From the cell containing the given text, extract its center point as (x, y) coordinate. 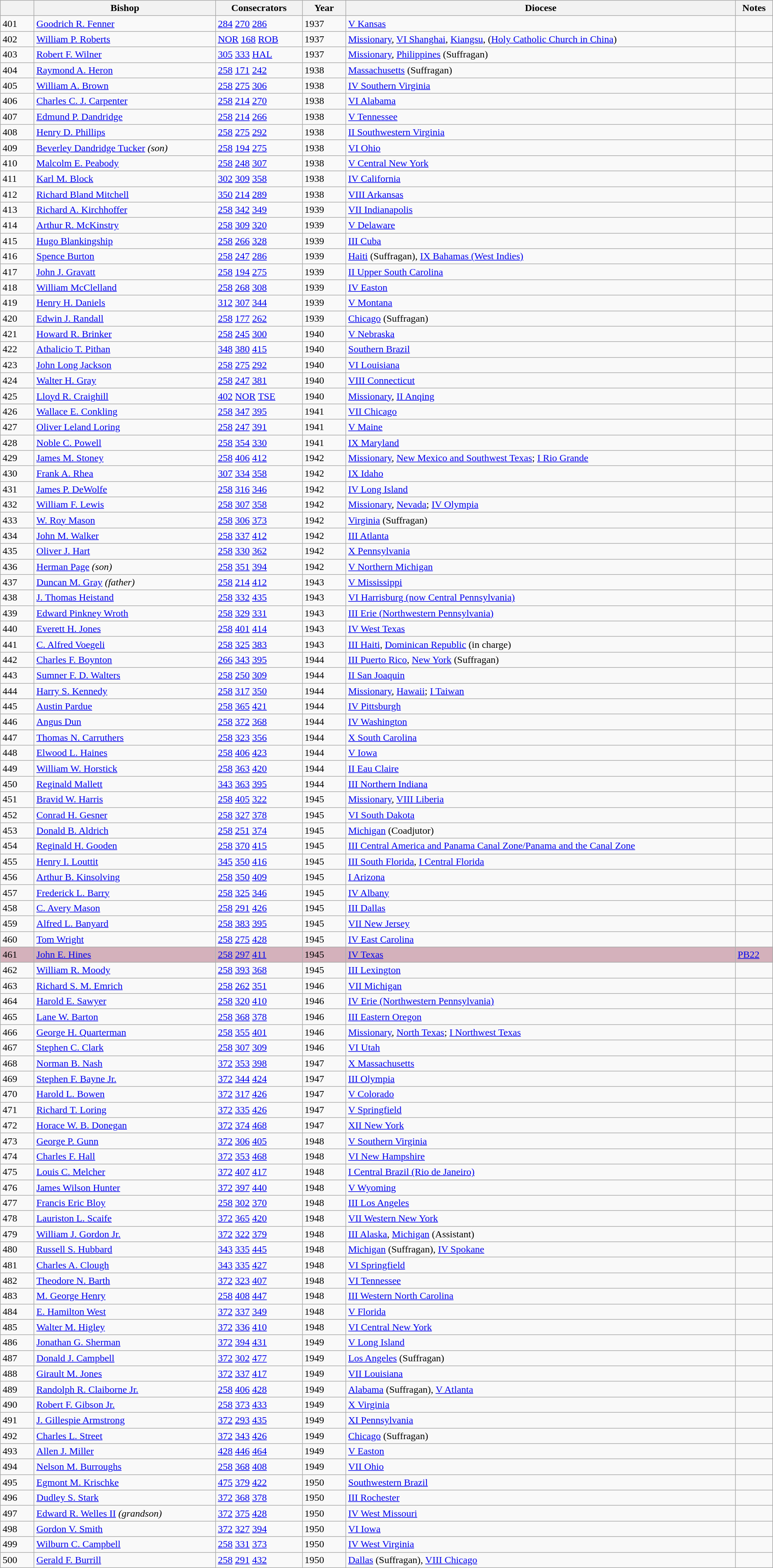
John M. Walker (125, 536)
Noble C. Powell (125, 442)
258 354 330 (259, 442)
466 (17, 1032)
Los Angeles (Suffragan) (541, 1358)
Edward R. Welles II (grandson) (125, 1513)
420 (17, 318)
345 350 416 (259, 861)
Charles C. J. Carpenter (125, 101)
Donald B. Aldrich (125, 830)
258 214 270 (259, 101)
Athalicio T. Pithan (125, 349)
258 329 331 (259, 613)
Everett H. Jones (125, 629)
V Maine (541, 427)
Diocese (541, 8)
372 306 405 (259, 1141)
Michigan (Suffragan), IV Spokane (541, 1250)
372 397 440 (259, 1188)
Wilburn C. Campbell (125, 1544)
482 (17, 1281)
VII New Jersey (541, 923)
Charles F. Boynton (125, 660)
J. Gillespie Armstrong (125, 1420)
445 (17, 707)
III Cuba (541, 241)
V Colorado (541, 1094)
258 247 286 (259, 256)
422 (17, 349)
VI Alabama (541, 101)
V Easton (541, 1451)
Theodore N. Barth (125, 1281)
302 309 358 (259, 179)
372 323 407 (259, 1281)
Lauriston L. Scaife (125, 1219)
Charles L. Street (125, 1435)
III South Florida, I Central Florida (541, 861)
Notes (754, 8)
V Mississippi (541, 582)
Donald J. Campbell (125, 1358)
258 250 309 (259, 675)
Missionary, VIII Liberia (541, 799)
465 (17, 1017)
402 (17, 39)
350 214 289 (259, 194)
Frederick L. Barry (125, 892)
Henry D. Phillips (125, 132)
427 (17, 427)
Randolph R. Claiborne Jr. (125, 1389)
448 (17, 753)
V Springfield (541, 1110)
428 (17, 442)
258 337 412 (259, 536)
Dudley S. Stark (125, 1498)
Norman B. Nash (125, 1063)
V Long Island (541, 1343)
372 374 468 (259, 1125)
V Tennessee (541, 117)
George H. Quarterman (125, 1032)
401 (17, 24)
409 (17, 148)
Duncan M. Gray (father) (125, 582)
258 275 306 (259, 86)
Goodrich R. Fenner (125, 24)
NOR 168 ROB (259, 39)
Oliver J. Hart (125, 551)
258 351 394 (259, 567)
423 (17, 365)
Henry I. Louttit (125, 861)
437 (17, 582)
461 (17, 955)
IV Albany (541, 892)
Angus Dun (125, 722)
X South Carolina (541, 738)
258 291 426 (259, 908)
491 (17, 1420)
415 (17, 241)
372 293 435 (259, 1420)
258 302 370 (259, 1203)
C. Alfred Voegeli (125, 644)
Oliver Leland Loring (125, 427)
Lloyd R. Craighill (125, 396)
459 (17, 923)
258 342 349 (259, 210)
VIII Arkansas (541, 194)
266 343 395 (259, 660)
W. Roy Mason (125, 520)
Sumner F. D. Walters (125, 675)
Conrad H. Gesner (125, 815)
488 (17, 1374)
469 (17, 1079)
258 262 351 (259, 986)
Reginald Mallett (125, 784)
258 406 423 (259, 753)
258 177 262 (259, 318)
VIII Connecticut (541, 380)
372 407 417 (259, 1172)
417 (17, 272)
Southern Brazil (541, 349)
V Central New York (541, 163)
William J. Gordon Jr. (125, 1234)
410 (17, 163)
V Northern Michigan (541, 567)
IV California (541, 179)
440 (17, 629)
IV Long Island (541, 489)
IV Pittsburgh (541, 707)
416 (17, 256)
258 307 309 (259, 1048)
IV East Carolina (541, 939)
III Alaska, Michigan (Assistant) (541, 1234)
VI Harrisburg (now Central Pennsylvania) (541, 598)
411 (17, 179)
William P. Roberts (125, 39)
258 171 242 (259, 70)
Francis Eric Bloy (125, 1203)
Gordon V. Smith (125, 1529)
Richard Bland Mitchell (125, 194)
258 365 421 (259, 707)
Bishop (125, 8)
462 (17, 970)
431 (17, 489)
X Pennsylvania (541, 551)
258 347 395 (259, 411)
258 331 373 (259, 1544)
412 (17, 194)
438 (17, 598)
258 401 414 (259, 629)
Beverley Dandridge Tucker (son) (125, 148)
Bravid W. Harris (125, 799)
IV Erie (Northwestern Pennsylvania) (541, 1001)
PB22 (754, 955)
Michigan (Coadjutor) (541, 830)
497 (17, 1513)
James P. DeWolfe (125, 489)
433 (17, 520)
IV West Virginia (541, 1544)
Missionary, Hawaii; I Taiwan (541, 691)
406 (17, 101)
Consecrators (259, 8)
II Eau Claire (541, 769)
407 (17, 117)
V Florida (541, 1312)
Gerald F. Burrill (125, 1560)
Elwood L. Haines (125, 753)
453 (17, 830)
Wallace E. Conkling (125, 411)
VI Utah (541, 1048)
Missionary, Nevada; IV Olympia (541, 505)
305 333 HAL (259, 55)
495 (17, 1482)
George P. Gunn (125, 1141)
258 405 322 (259, 799)
VII Chicago (541, 411)
458 (17, 908)
476 (17, 1188)
481 (17, 1265)
258 291 432 (259, 1560)
489 (17, 1389)
Hugo Blankingship (125, 241)
348 380 415 (259, 349)
372 368 378 (259, 1498)
343 335 445 (259, 1250)
486 (17, 1343)
372 317 426 (259, 1094)
Missionary, New Mexico and Southwest Texas; I Rio Grande (541, 458)
Karl M. Block (125, 179)
500 (17, 1560)
424 (17, 380)
449 (17, 769)
III Dallas (541, 908)
III Los Angeles (541, 1203)
484 (17, 1312)
III Olympia (541, 1079)
I Central Brazil (Rio de Janeiro) (541, 1172)
VII Ohio (541, 1467)
Year (324, 8)
494 (17, 1467)
William F. Lewis (125, 505)
Missionary, Philippines (Suffragan) (541, 55)
258 214 412 (259, 582)
402 NOR TSE (259, 396)
258 372 368 (259, 722)
VII Western New York (541, 1219)
V Kansas (541, 24)
372 375 428 (259, 1513)
442 (17, 660)
Raymond A. Heron (125, 70)
258 251 374 (259, 830)
III Central America and Panama Canal Zone/Panama and the Canal Zone (541, 846)
258 325 383 (259, 644)
258 406 428 (259, 1389)
Charles A. Clough (125, 1265)
Thomas N. Carruthers (125, 738)
E. Hamilton West (125, 1312)
VI Iowa (541, 1529)
439 (17, 613)
III Eastern Oregon (541, 1017)
258 383 395 (259, 923)
258 350 409 (259, 877)
436 (17, 567)
Harold E. Sawyer (125, 1001)
428 446 464 (259, 1451)
443 (17, 675)
487 (17, 1358)
452 (17, 815)
V Iowa (541, 753)
IV West Texas (541, 629)
372 343 426 (259, 1435)
Lane W. Barton (125, 1017)
470 (17, 1094)
455 (17, 861)
496 (17, 1498)
258 248 307 (259, 163)
Charles F. Hall (125, 1156)
Horace W. B. Donegan (125, 1125)
Allen J. Miller (125, 1451)
Edmund P. Dandridge (125, 117)
Dallas (Suffragan), VIII Chicago (541, 1560)
468 (17, 1063)
474 (17, 1156)
258 266 328 (259, 241)
Richard S. M. Emrich (125, 986)
372 336 410 (259, 1327)
475 (17, 1172)
Edward Pinkney Wroth (125, 613)
463 (17, 986)
Missionary, North Texas; I Northwest Texas (541, 1032)
472 (17, 1125)
372 337 349 (259, 1312)
471 (17, 1110)
Robert F. Gibson Jr. (125, 1405)
Harold L. Bowen (125, 1094)
284 270 286 (259, 24)
James M. Stoney (125, 458)
258 275 428 (259, 939)
258 307 358 (259, 505)
Alfred L. Banyard (125, 923)
Herman Page (son) (125, 567)
493 (17, 1451)
III Erie (Northwestern Pennsylvania) (541, 613)
II Southwestern Virginia (541, 132)
Nelson M. Burroughs (125, 1467)
V Nebraska (541, 334)
III Western North Carolina (541, 1296)
372 365 420 (259, 1219)
Robert F. Wilner (125, 55)
Girault M. Jones (125, 1374)
III Puerto Rico, New York (Suffragan) (541, 660)
Spence Burton (125, 256)
VI Tennessee (541, 1281)
258 370 415 (259, 846)
477 (17, 1203)
John Long Jackson (125, 365)
408 (17, 132)
480 (17, 1250)
258 306 373 (259, 520)
III Rochester (541, 1498)
372 394 431 (259, 1343)
483 (17, 1296)
I Arizona (541, 877)
405 (17, 86)
Egmont M. Krischke (125, 1482)
473 (17, 1141)
413 (17, 210)
258 309 320 (259, 225)
Malcolm E. Peabody (125, 163)
IV Washington (541, 722)
Reginald H. Gooden (125, 846)
372 322 379 (259, 1234)
John J. Gravatt (125, 272)
James Wilson Hunter (125, 1188)
421 (17, 334)
258 393 368 (259, 970)
454 (17, 846)
Alabama (Suffragan), V Atlanta (541, 1389)
V Wyoming (541, 1188)
372 302 477 (259, 1358)
499 (17, 1544)
William W. Horstick (125, 769)
258 330 362 (259, 551)
419 (17, 303)
IV West Missouri (541, 1513)
Haiti (Suffragan), IX Bahamas (West Indies) (541, 256)
434 (17, 536)
258 316 346 (259, 489)
III Northern Indiana (541, 784)
258 245 300 (259, 334)
418 (17, 287)
258 373 433 (259, 1405)
Richard T. Loring (125, 1110)
II San Joaquin (541, 675)
William A. Brown (125, 86)
VI New Hampshire (541, 1156)
425 (17, 396)
258 247 381 (259, 380)
464 (17, 1001)
312 307 344 (259, 303)
Tom Wright (125, 939)
M. George Henry (125, 1296)
485 (17, 1327)
J. Thomas Heistand (125, 598)
VI Central New York (541, 1327)
V Montana (541, 303)
Arthur R. McKinstry (125, 225)
258 325 346 (259, 892)
258 368 408 (259, 1467)
Edwin J. Randall (125, 318)
Stephen C. Clark (125, 1048)
VII Michigan (541, 986)
XII New York (541, 1125)
432 (17, 505)
V Southern Virginia (541, 1141)
451 (17, 799)
Louis C. Melcher (125, 1172)
Henry H. Daniels (125, 303)
429 (17, 458)
XI Pennsylvania (541, 1420)
372 335 426 (259, 1110)
V Delaware (541, 225)
Stephen F. Bayne Jr. (125, 1079)
VII Indianapolis (541, 210)
Walter M. Higley (125, 1327)
372 353 398 (259, 1063)
III Lexington (541, 970)
258 327 378 (259, 815)
343 335 427 (259, 1265)
258 247 391 (259, 427)
307 334 358 (259, 474)
C. Avery Mason (125, 908)
Richard A. Kirchhoffer (125, 210)
430 (17, 474)
IV Easton (541, 287)
VI South Dakota (541, 815)
Missionary, VI Shanghai, Kiangsu, (Holy Catholic Church in China) (541, 39)
426 (17, 411)
258 320 410 (259, 1001)
Missionary, II Anqing (541, 396)
444 (17, 691)
VI Louisiana (541, 365)
435 (17, 551)
258 363 420 (259, 769)
Harry S. Kennedy (125, 691)
414 (17, 225)
258 317 350 (259, 691)
II Upper South Carolina (541, 272)
372 337 417 (259, 1374)
258 297 411 (259, 955)
372 327 394 (259, 1529)
372 353 468 (259, 1156)
258 332 435 (259, 598)
343 363 395 (259, 784)
Walter H. Gray (125, 380)
457 (17, 892)
498 (17, 1529)
492 (17, 1435)
403 (17, 55)
Massachusetts (Suffragan) (541, 70)
VII Louisiana (541, 1374)
447 (17, 738)
404 (17, 70)
Arthur B. Kinsolving (125, 877)
Virginia (Suffragan) (541, 520)
475 379 422 (259, 1482)
William McClelland (125, 287)
467 (17, 1048)
X Massachusetts (541, 1063)
III Atlanta (541, 536)
X Virginia (541, 1405)
450 (17, 784)
Jonathan G. Sherman (125, 1343)
John E. Hines (125, 955)
William R. Moody (125, 970)
456 (17, 877)
258 355 401 (259, 1032)
479 (17, 1234)
258 406 412 (259, 458)
478 (17, 1219)
258 214 266 (259, 117)
258 408 447 (259, 1296)
Howard R. Brinker (125, 334)
Southwestern Brazil (541, 1482)
VI Springfield (541, 1265)
Austin Pardue (125, 707)
IX Idaho (541, 474)
VI Ohio (541, 148)
IV Texas (541, 955)
460 (17, 939)
258 368 378 (259, 1017)
258 323 356 (259, 738)
490 (17, 1405)
372 344 424 (259, 1079)
IX Maryland (541, 442)
446 (17, 722)
441 (17, 644)
III Haiti, Dominican Republic (in charge) (541, 644)
Frank A. Rhea (125, 474)
Russell S. Hubbard (125, 1250)
IV Southern Virginia (541, 86)
258 268 308 (259, 287)
